Detect which cell encompasses the target text, then output its [X, Y] center coordinate. 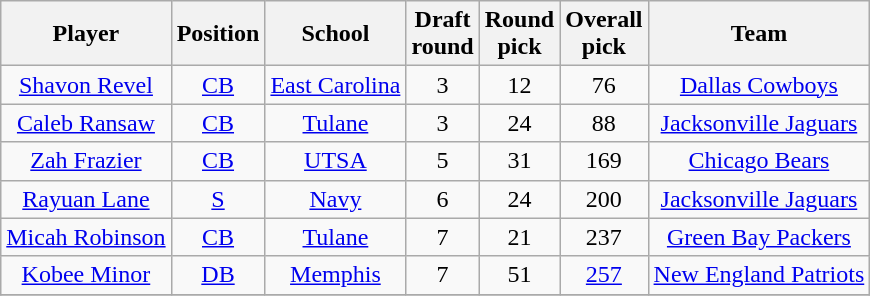
Zah Frazier [86, 161]
Overallpick [604, 34]
51 [519, 275]
Chicago Bears [759, 161]
DB [218, 275]
237 [604, 237]
88 [604, 123]
200 [604, 199]
12 [519, 85]
School [336, 34]
6 [442, 199]
UTSA [336, 161]
Player [86, 34]
Micah Robinson [86, 237]
5 [442, 161]
Roundpick [519, 34]
Position [218, 34]
Caleb Ransaw [86, 123]
169 [604, 161]
31 [519, 161]
Team [759, 34]
Memphis [336, 275]
Kobee Minor [86, 275]
21 [519, 237]
S [218, 199]
Dallas Cowboys [759, 85]
Shavon Revel [86, 85]
76 [604, 85]
Draftround [442, 34]
Rayuan Lane [86, 199]
Green Bay Packers [759, 237]
257 [604, 275]
New England Patriots [759, 275]
Navy [336, 199]
East Carolina [336, 85]
